Scan for the cell matching the given text and deliver its (X, Y) coordinate at center. 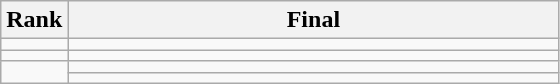
Rank (34, 20)
Final (314, 20)
